Capture the cell that displays the provided text and extract its (x, y) central coordinate. 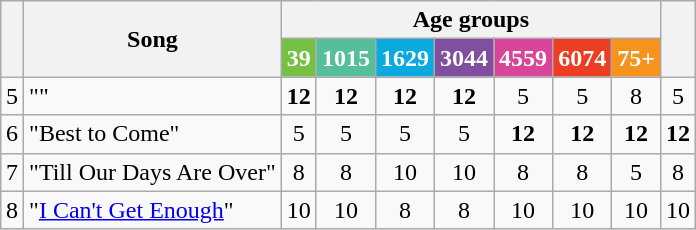
"" (153, 96)
Song (153, 39)
6074 (582, 58)
7 (12, 172)
3044 (464, 58)
6 (12, 134)
"Till Our Days Are Over" (153, 172)
1015 (346, 58)
Age groups (470, 20)
4559 (524, 58)
75+ (636, 58)
"Best to Come" (153, 134)
1629 (404, 58)
39 (298, 58)
"I Can't Get Enough" (153, 210)
